Search for the cell housing the specified text and yield its (X, Y) center coordinate. 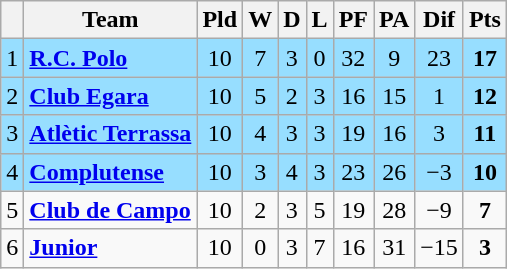
Pts (484, 20)
17 (484, 58)
Atlètic Terrassa (110, 134)
R.C. Polo (110, 58)
32 (353, 58)
28 (394, 210)
Junior (110, 248)
L (320, 20)
D (292, 20)
11 (484, 134)
W (260, 20)
Pld (220, 20)
31 (394, 248)
9 (394, 58)
PF (353, 20)
26 (394, 172)
−15 (440, 248)
Complutense (110, 172)
PA (394, 20)
Club de Campo (110, 210)
Club Egara (110, 96)
Team (110, 20)
−9 (440, 210)
12 (484, 96)
6 (12, 248)
15 (394, 96)
−3 (440, 172)
Dif (440, 20)
